Detect which cell encompasses the target text, then output its [x, y] center coordinate. 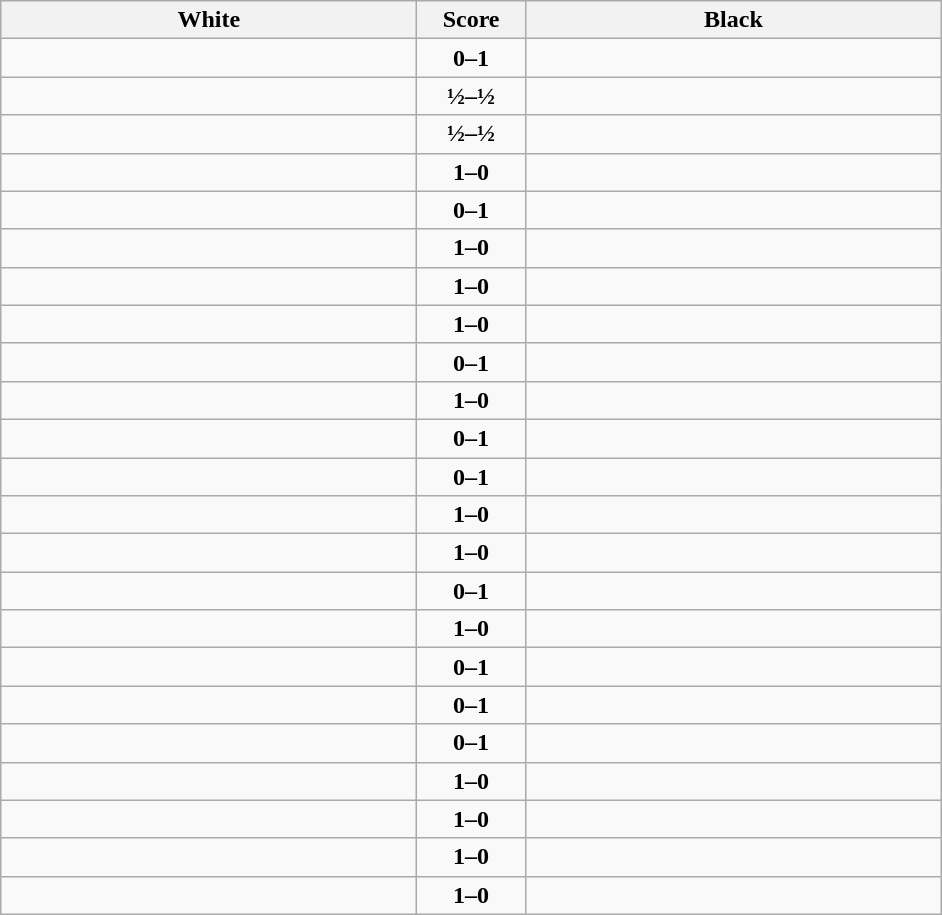
Score [472, 20]
White [209, 20]
Black [733, 20]
